Locate the cell with the specified text and output its [x, y] center coordinate. 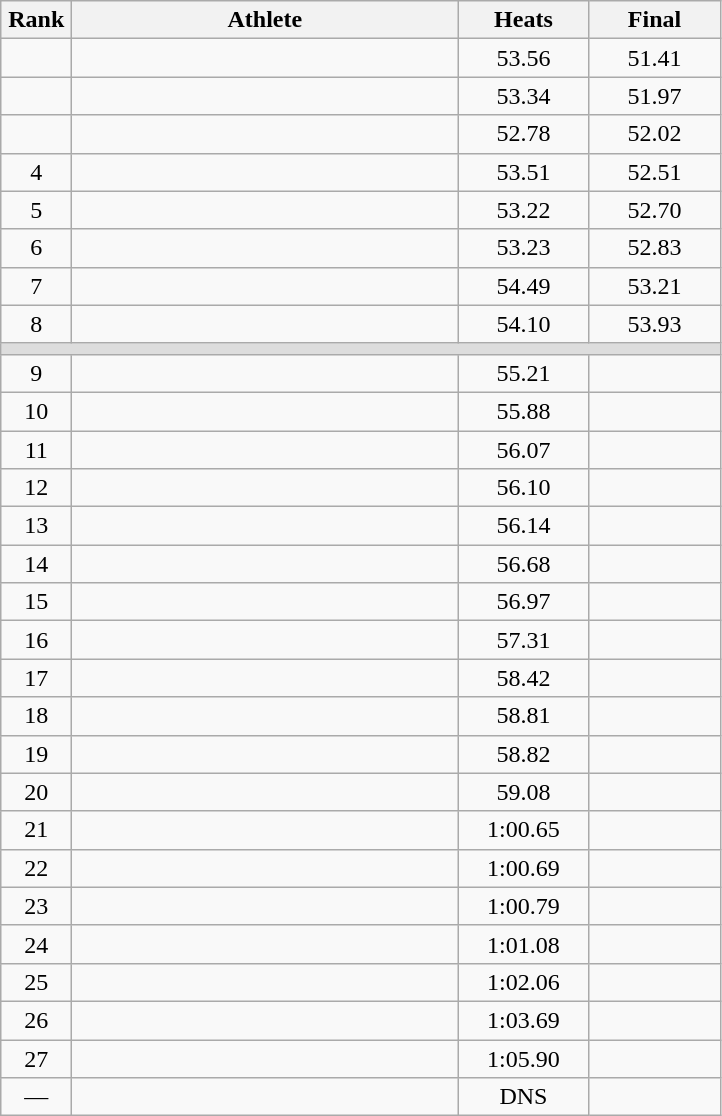
5 [36, 210]
1:02.06 [524, 982]
53.93 [654, 324]
Final [654, 20]
26 [36, 1020]
58.42 [524, 678]
10 [36, 411]
56.68 [524, 564]
13 [36, 526]
1:00.79 [524, 906]
4 [36, 172]
56.14 [524, 526]
1:00.69 [524, 868]
54.49 [524, 286]
17 [36, 678]
— [36, 1097]
25 [36, 982]
21 [36, 830]
27 [36, 1059]
11 [36, 449]
56.07 [524, 449]
53.23 [524, 248]
20 [36, 792]
24 [36, 944]
52.70 [654, 210]
1:05.90 [524, 1059]
1:00.65 [524, 830]
58.81 [524, 716]
55.88 [524, 411]
52.02 [654, 134]
1:01.08 [524, 944]
52.78 [524, 134]
6 [36, 248]
DNS [524, 1097]
19 [36, 754]
53.56 [524, 58]
51.97 [654, 96]
51.41 [654, 58]
12 [36, 488]
53.21 [654, 286]
9 [36, 373]
53.22 [524, 210]
53.34 [524, 96]
52.83 [654, 248]
54.10 [524, 324]
52.51 [654, 172]
Rank [36, 20]
53.51 [524, 172]
55.21 [524, 373]
18 [36, 716]
Athlete [265, 20]
22 [36, 868]
58.82 [524, 754]
8 [36, 324]
16 [36, 640]
59.08 [524, 792]
Heats [524, 20]
56.10 [524, 488]
56.97 [524, 602]
23 [36, 906]
7 [36, 286]
57.31 [524, 640]
1:03.69 [524, 1020]
14 [36, 564]
15 [36, 602]
